Detect which cell encompasses the target text, then output its (x, y) center coordinate. 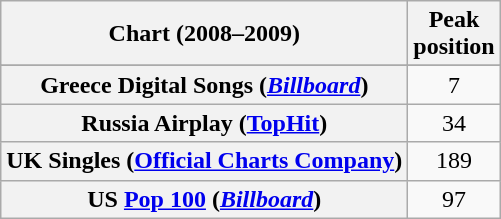
Peakposition (454, 34)
US Pop 100 (Billboard) (204, 199)
Greece Digital Songs (Billboard) (204, 85)
189 (454, 161)
7 (454, 85)
Chart (2008–2009) (204, 34)
97 (454, 199)
UK Singles (Official Charts Company) (204, 161)
Russia Airplay (TopHit) (204, 123)
34 (454, 123)
